Locate the cell with the specified text and output its [X, Y] center coordinate. 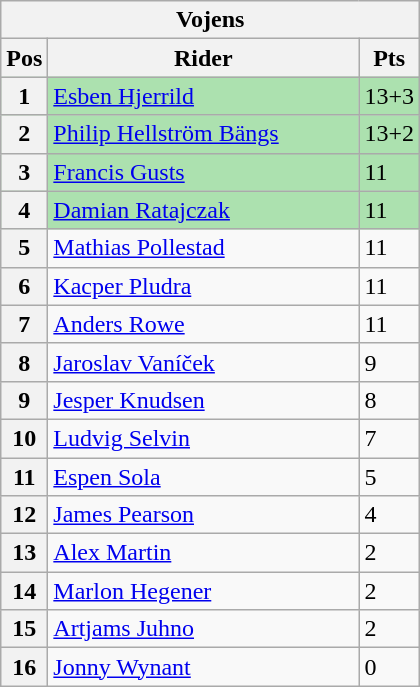
Vojens [210, 20]
Pos [24, 58]
Alex Martin [204, 553]
Esben Hjerrild [204, 96]
1 [24, 96]
Espen Sola [204, 477]
Anders Rowe [204, 324]
13+3 [390, 96]
Ludvig Selvin [204, 438]
3 [24, 172]
Artjams Juhno [204, 629]
Mathias Pollestad [204, 248]
Rider [204, 58]
Damian Ratajczak [204, 210]
6 [24, 286]
James Pearson [204, 515]
15 [24, 629]
Francis Gusts [204, 172]
13 [24, 553]
Jaroslav Vaníček [204, 362]
13+2 [390, 134]
Pts [390, 58]
12 [24, 515]
Jesper Knudsen [204, 400]
Jonny Wynant [204, 667]
Marlon Hegener [204, 591]
Philip Hellström Bängs [204, 134]
Kacper Pludra [204, 286]
14 [24, 591]
0 [390, 667]
10 [24, 438]
16 [24, 667]
